Find where the given text appears and provide that cell's center as [x, y] coordinate. 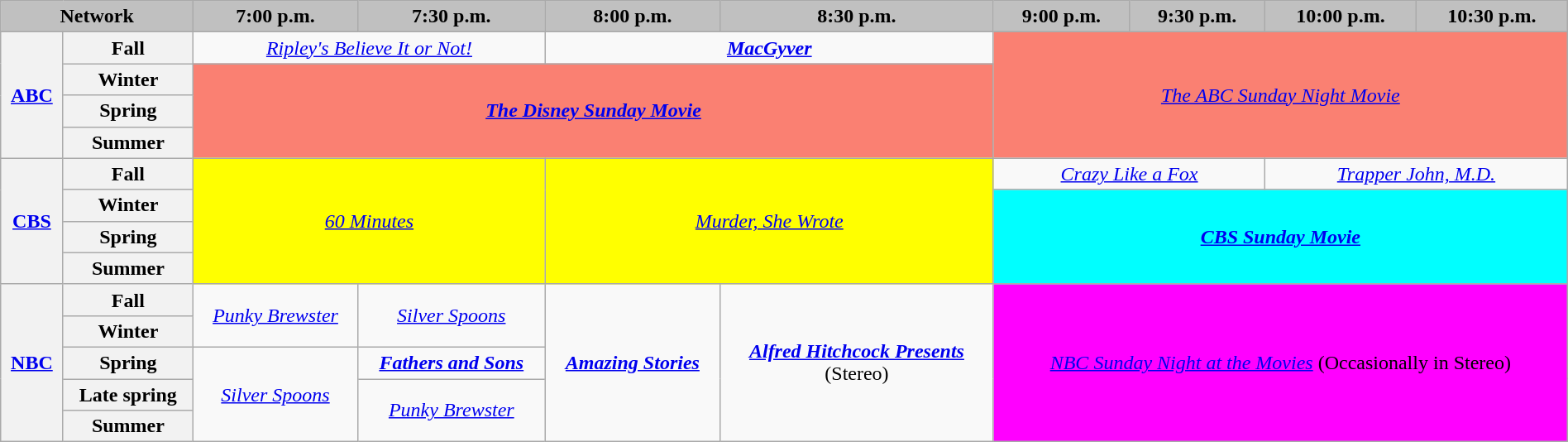
NBC Sunday Night at the Movies (Occasionally in Stereo) [1280, 363]
10:00 p.m. [1341, 17]
7:00 p.m. [276, 17]
7:30 p.m. [452, 17]
CBS Sunday Movie [1280, 237]
NBC [31, 363]
9:30 p.m. [1198, 17]
Network [98, 17]
Amazing Stories [632, 363]
Fathers and Sons [452, 363]
CBS [31, 221]
Trapper John, M.D. [1417, 174]
60 Minutes [370, 221]
Crazy Like a Fox [1129, 174]
9:00 p.m. [1061, 17]
Ripley's Believe It or Not! [370, 48]
Alfred Hitchcock Presents(Stereo) [857, 363]
8:00 p.m. [632, 17]
10:30 p.m. [1492, 17]
The ABC Sunday Night Movie [1280, 95]
Murder, She Wrote [769, 221]
MacGyver [769, 48]
8:30 p.m. [857, 17]
Late spring [128, 395]
The Disney Sunday Movie [594, 111]
ABC [31, 95]
